Identify which cell holds the provided text, then report its (X, Y) central coordinate. 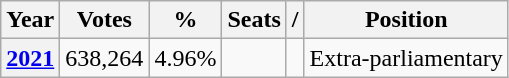
Position (406, 20)
/ (295, 20)
Votes (104, 20)
638,264 (104, 58)
Seats (254, 20)
Extra-parliamentary (406, 58)
4.96% (186, 58)
2021 (30, 58)
% (186, 20)
Year (30, 20)
